Search for the cell housing the specified text and yield its [x, y] center coordinate. 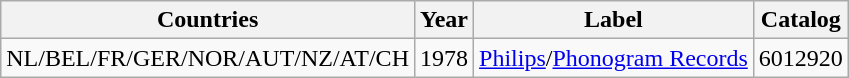
Philips/Phonogram Records [614, 58]
1978 [444, 58]
Catalog [800, 20]
Year [444, 20]
Label [614, 20]
NL/BEL/FR/GER/NOR/AUT/NZ/AT/CH [208, 58]
6012920 [800, 58]
Countries [208, 20]
